Return [x, y] of the center of cell containing provided text 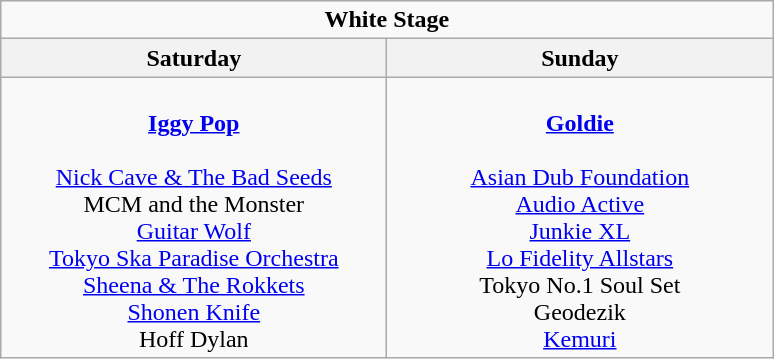
Saturday [194, 58]
Iggy Pop Nick Cave & The Bad Seeds MCM and the Monster Guitar Wolf Tokyo Ska Paradise Orchestra Sheena & The Rokkets Shonen Knife Hoff Dylan [194, 218]
Goldie Asian Dub Foundation Audio Active Junkie XL Lo Fidelity Allstars Tokyo No.1 Soul Set Geodezik Kemuri [580, 218]
Sunday [580, 58]
White Stage [387, 20]
